For the text-containing cell, return its midpoint in [X, Y] coordinate format. 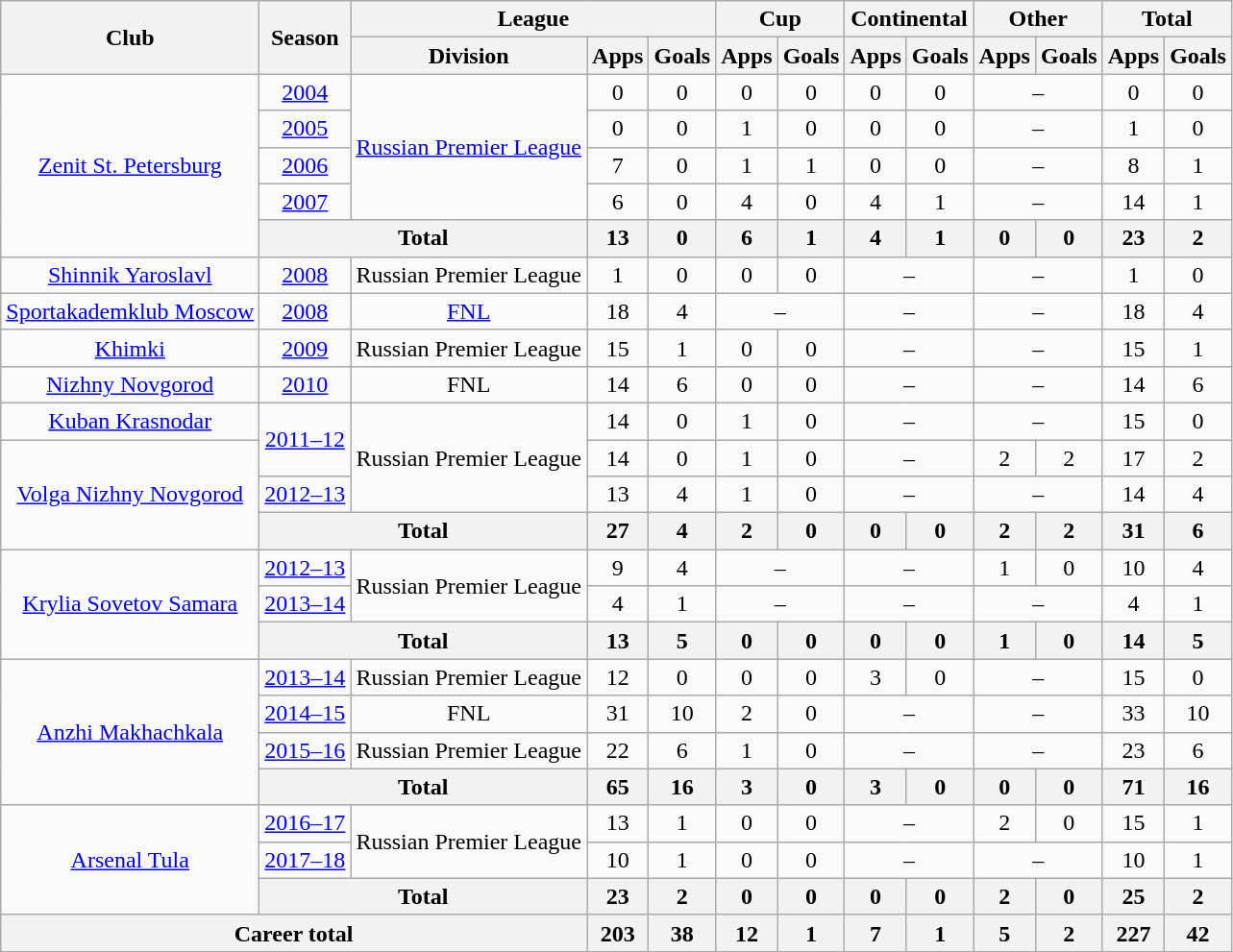
2014–15 [306, 714]
71 [1133, 787]
2005 [306, 129]
17 [1133, 458]
Career total [294, 933]
League [533, 19]
Club [131, 37]
42 [1198, 933]
27 [618, 531]
2007 [306, 202]
Volga Nizhny Novgorod [131, 495]
Arsenal Tula [131, 860]
2009 [306, 348]
Division [469, 56]
65 [618, 787]
38 [682, 933]
Khimki [131, 348]
25 [1133, 896]
2004 [306, 92]
8 [1133, 165]
Other [1038, 19]
Kuban Krasnodar [131, 421]
2006 [306, 165]
Cup [780, 19]
Anzhi Makhachkala [131, 732]
Shinnik Yaroslavl [131, 275]
203 [618, 933]
Continental [909, 19]
Nizhny Novgorod [131, 384]
2011–12 [306, 439]
Krylia Sovetov Samara [131, 604]
33 [1133, 714]
Season [306, 37]
2015–16 [306, 750]
2016–17 [306, 823]
Zenit St. Petersburg [131, 165]
22 [618, 750]
Sportakademklub Moscow [131, 311]
9 [618, 568]
227 [1133, 933]
2010 [306, 384]
2017–18 [306, 860]
